For the text-containing cell, return its midpoint in (X, Y) coordinate format. 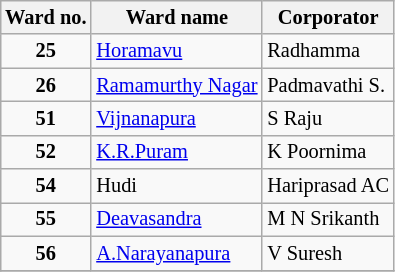
Vijnanapura (176, 118)
26 (46, 85)
54 (46, 186)
K Poornima (328, 152)
25 (46, 51)
S Raju (328, 118)
Ramamurthy Nagar (176, 85)
Radhamma (328, 51)
Padmavathi S. (328, 85)
56 (46, 253)
51 (46, 118)
Hariprasad AC (328, 186)
K.R.Puram (176, 152)
A.Narayanapura (176, 253)
Corporator (328, 17)
M N Srikanth (328, 219)
52 (46, 152)
Ward name (176, 17)
Hudi (176, 186)
Ward no. (46, 17)
V Suresh (328, 253)
Deavasandra (176, 219)
Horamavu (176, 51)
55 (46, 219)
